Return (x, y) of the center of cell containing provided text 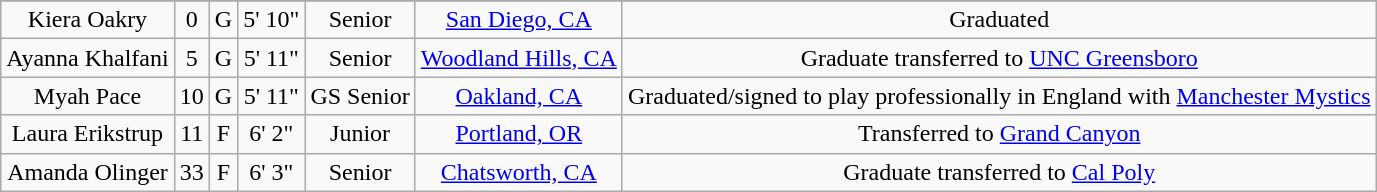
Graduate transferred to Cal Poly (999, 172)
0 (192, 20)
33 (192, 172)
Junior (360, 134)
5 (192, 58)
Portland, OR (518, 134)
Ayanna Khalfani (88, 58)
Transferred to Grand Canyon (999, 134)
5' 10" (272, 20)
Oakland, CA (518, 96)
Graduated/signed to play professionally in England with Manchester Mystics (999, 96)
11 (192, 134)
Kiera Oakry (88, 20)
10 (192, 96)
6' 2" (272, 134)
Myah Pace (88, 96)
GS Senior (360, 96)
San Diego, CA (518, 20)
Laura Erikstrup (88, 134)
Graduated (999, 20)
Amanda Olinger (88, 172)
6' 3" (272, 172)
Chatsworth, CA (518, 172)
Graduate transferred to UNC Greensboro (999, 58)
Woodland Hills, CA (518, 58)
